Provide the [x, y] coordinate of the cell's center where the given text is located.  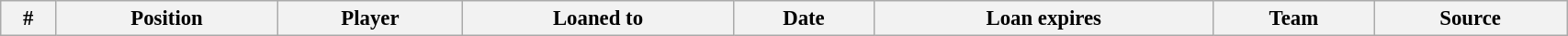
Position [166, 18]
Team [1293, 18]
Date [805, 18]
Player [371, 18]
Source [1471, 18]
Loaned to [597, 18]
Loan expires [1043, 18]
# [28, 18]
